Return (x, y) of the center of cell containing provided text 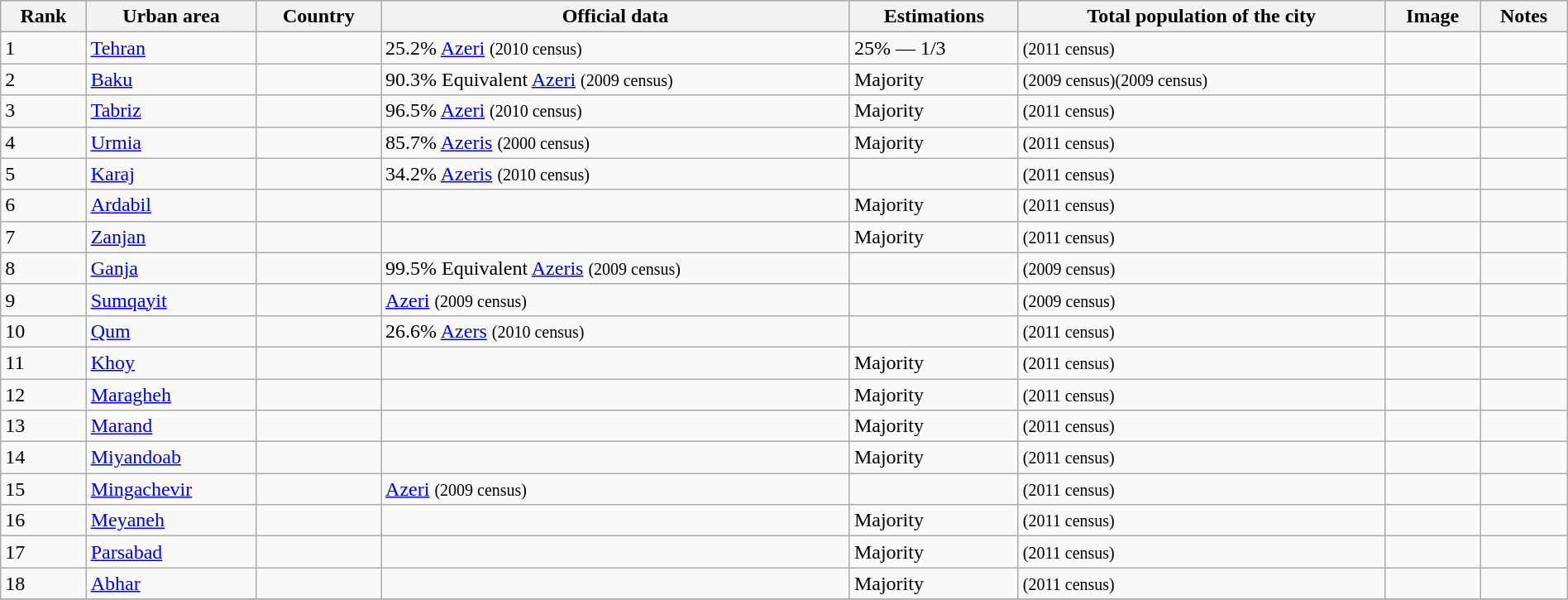
Total population of the city (1201, 17)
Image (1432, 17)
Rank (43, 17)
10 (43, 331)
Ganja (171, 268)
1 (43, 48)
34.2% Azeris (2010 census) (615, 174)
4 (43, 142)
5 (43, 174)
Karaj (171, 174)
Tehran (171, 48)
6 (43, 205)
99.5% Equivalent Azeris (2009 census) (615, 268)
Tabriz (171, 111)
13 (43, 426)
Parsabad (171, 552)
Meyaneh (171, 521)
14 (43, 458)
Marand (171, 426)
8 (43, 268)
Urban area (171, 17)
7 (43, 237)
Qum (171, 331)
26.6% Azers (2010 census) (615, 331)
Notes (1523, 17)
85.7% Azeris (2000 census) (615, 142)
Miyandoab (171, 458)
25% — 1/3 (934, 48)
Urmia (171, 142)
Ardabil (171, 205)
Baku (171, 79)
Country (319, 17)
Estimations (934, 17)
Abhar (171, 583)
12 (43, 395)
3 (43, 111)
16 (43, 521)
Khoy (171, 362)
Sumqayit (171, 300)
15 (43, 489)
Maragheh (171, 395)
Zanjan (171, 237)
11 (43, 362)
(2009 census)(2009 census) (1201, 79)
Official data (615, 17)
17 (43, 552)
18 (43, 583)
9 (43, 300)
2 (43, 79)
25.2% Azeri (2010 census) (615, 48)
Mingachevir (171, 489)
96.5% Azeri (2010 census) (615, 111)
90.3% Equivalent Azeri (2009 census) (615, 79)
